Pinpoint the cell where the given text exists, returning its (X, Y) midpoint coordinate. 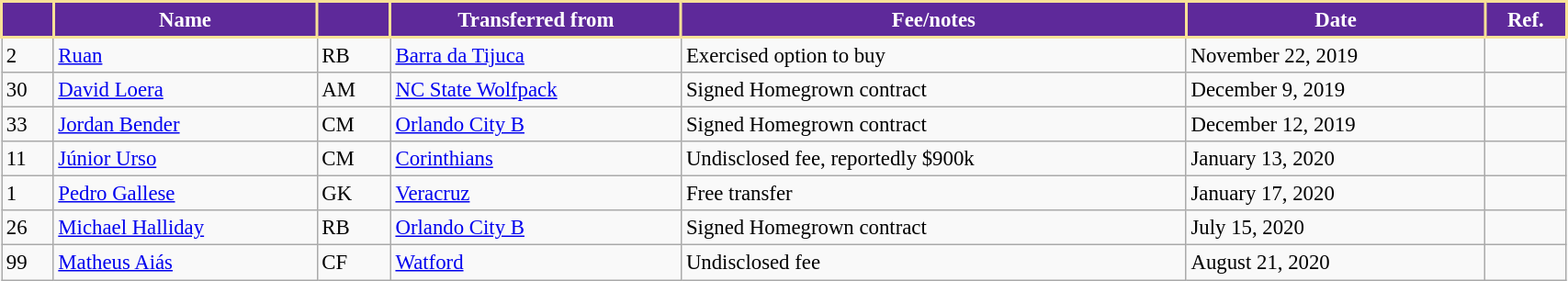
Ruan (186, 55)
July 15, 2020 (1336, 229)
Pedro Gallese (186, 194)
Veracruz (536, 194)
November 22, 2019 (1336, 55)
Júnior Urso (186, 159)
Ref. (1526, 20)
Transferred from (536, 20)
Fee/notes (934, 20)
David Loera (186, 90)
NC State Wolfpack (536, 90)
Name (186, 20)
Barra da Tijuca (536, 55)
GK (354, 194)
11 (28, 159)
January 13, 2020 (1336, 159)
CF (354, 263)
33 (28, 125)
99 (28, 263)
AM (354, 90)
Undisclosed fee, reportedly $900k (934, 159)
26 (28, 229)
Corinthians (536, 159)
Undisclosed fee (934, 263)
December 12, 2019 (1336, 125)
30 (28, 90)
Matheus Aiás (186, 263)
Free transfer (934, 194)
Michael Halliday (186, 229)
December 9, 2019 (1336, 90)
Date (1336, 20)
Watford (536, 263)
Jordan Bender (186, 125)
1 (28, 194)
2 (28, 55)
January 17, 2020 (1336, 194)
August 21, 2020 (1336, 263)
Exercised option to buy (934, 55)
